Provide the [x, y] coordinate of the cell's center where the given text is located.  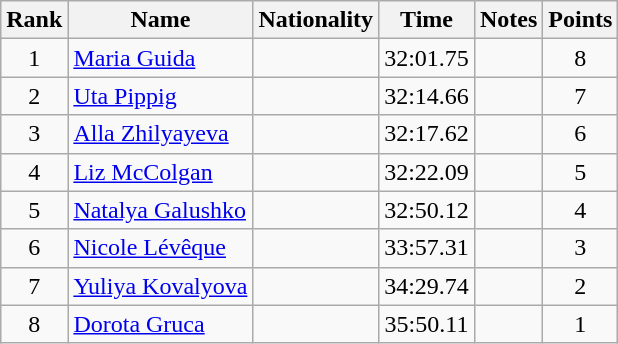
Nicole Lévêque [160, 248]
32:17.62 [427, 134]
Yuliya Kovalyova [160, 286]
34:29.74 [427, 286]
Name [160, 20]
32:50.12 [427, 210]
Nationality [316, 20]
Maria Guida [160, 58]
Liz McColgan [160, 172]
Uta Pippig [160, 96]
Notes [508, 20]
Time [427, 20]
Natalya Galushko [160, 210]
Points [580, 20]
Dorota Gruca [160, 324]
Alla Zhilyayeva [160, 134]
32:22.09 [427, 172]
32:01.75 [427, 58]
32:14.66 [427, 96]
Rank [34, 20]
35:50.11 [427, 324]
33:57.31 [427, 248]
